Identify which cell holds the provided text, then report its (X, Y) central coordinate. 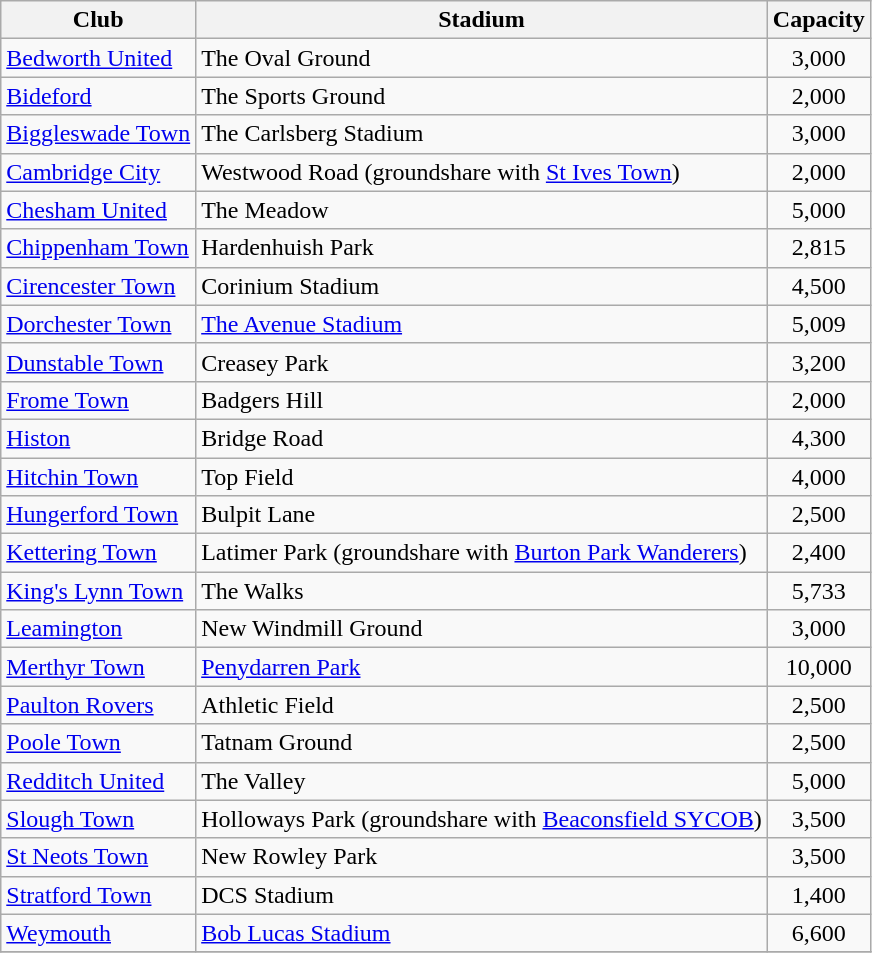
DCS Stadium (482, 895)
3,200 (818, 362)
Corinium Stadium (482, 286)
Weymouth (98, 933)
King's Lynn Town (98, 591)
Westwood Road (groundshare with St Ives Town) (482, 172)
St Neots Town (98, 857)
Paulton Rovers (98, 705)
Dunstable Town (98, 362)
Bridge Road (482, 438)
2,400 (818, 553)
Athletic Field (482, 705)
Hungerford Town (98, 515)
Bob Lucas Stadium (482, 933)
Leamington (98, 629)
The Meadow (482, 210)
Capacity (818, 20)
4,300 (818, 438)
Cambridge City (98, 172)
The Carlsberg Stadium (482, 134)
Frome Town (98, 400)
The Walks (482, 591)
The Sports Ground (482, 96)
Top Field (482, 477)
Creasey Park (482, 362)
Hardenhuish Park (482, 248)
Merthyr Town (98, 667)
5,733 (818, 591)
Slough Town (98, 819)
Poole Town (98, 743)
6,600 (818, 933)
Bulpit Lane (482, 515)
1,400 (818, 895)
Stratford Town (98, 895)
Chippenham Town (98, 248)
Penydarren Park (482, 667)
4,500 (818, 286)
5,009 (818, 324)
The Valley (482, 781)
New Rowley Park (482, 857)
Holloways Park (groundshare with Beaconsfield SYCOB) (482, 819)
Redditch United (98, 781)
Stadium (482, 20)
The Oval Ground (482, 58)
Cirencester Town (98, 286)
Badgers Hill (482, 400)
Histon (98, 438)
10,000 (818, 667)
Club (98, 20)
Chesham United (98, 210)
Biggleswade Town (98, 134)
Latimer Park (groundshare with Burton Park Wanderers) (482, 553)
Bedworth United (98, 58)
Dorchester Town (98, 324)
4,000 (818, 477)
The Avenue Stadium (482, 324)
Bideford (98, 96)
Hitchin Town (98, 477)
New Windmill Ground (482, 629)
2,815 (818, 248)
Tatnam Ground (482, 743)
Kettering Town (98, 553)
